Find where the given text appears and provide that cell's center as [X, Y] coordinate. 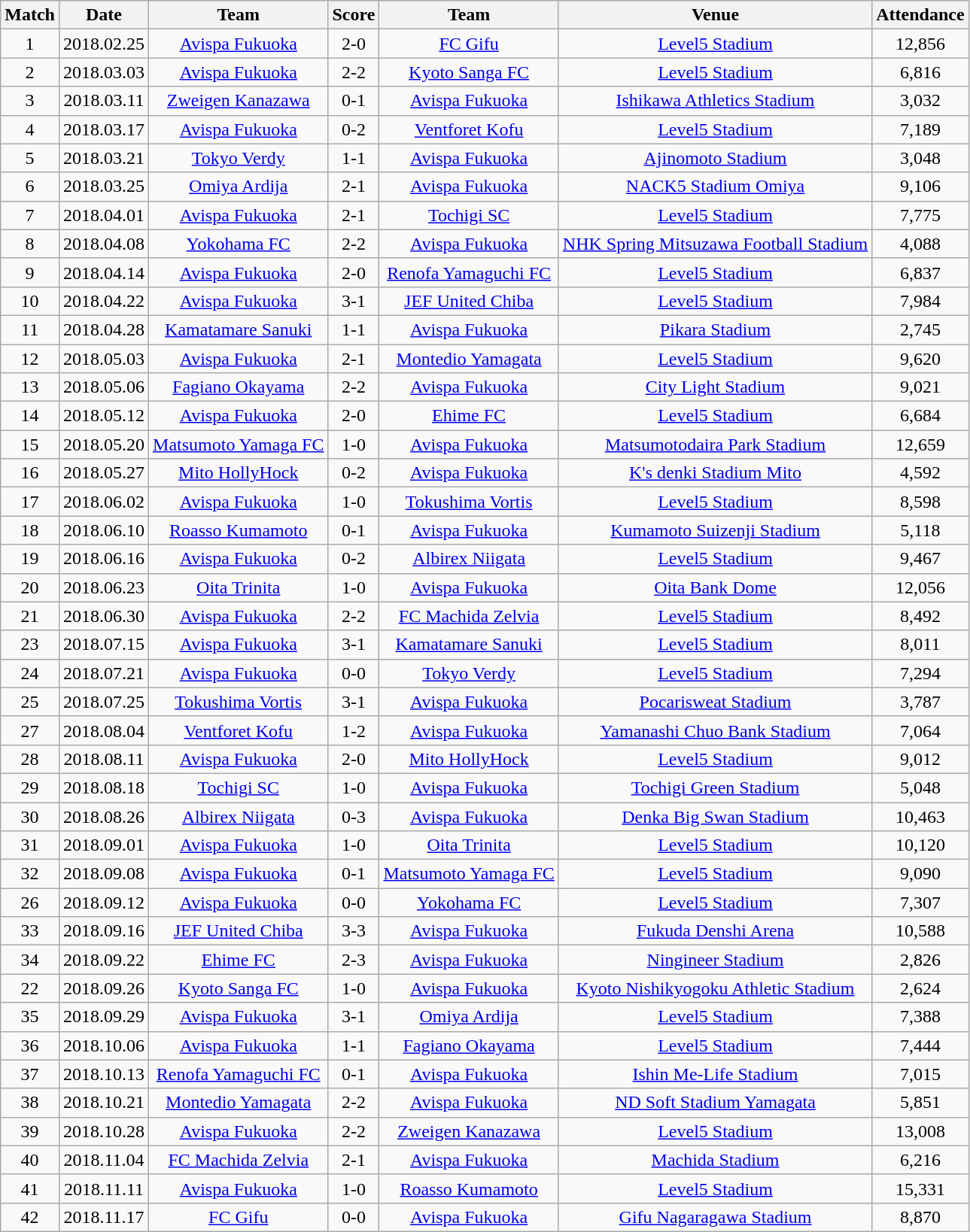
21 [30, 616]
9,620 [920, 359]
5,118 [920, 530]
4,088 [920, 244]
1-2 [354, 730]
3-3 [354, 931]
42 [30, 1217]
2018.10.06 [104, 1045]
9,012 [920, 759]
31 [30, 845]
2-3 [354, 960]
13 [30, 387]
2018.08.26 [104, 816]
9,090 [920, 874]
Fukuda Denshi Arena [715, 931]
1 [30, 44]
18 [30, 530]
Pocarisweat Stadium [715, 702]
7,984 [920, 301]
36 [30, 1045]
16 [30, 473]
7,307 [920, 903]
2018.05.27 [104, 473]
39 [30, 1131]
9,467 [920, 559]
Ajinomoto Stadium [715, 158]
7,015 [920, 1074]
NHK Spring Mitsuzawa Football Stadium [715, 244]
2018.09.12 [104, 903]
15 [30, 445]
2018.09.01 [104, 845]
2018.09.08 [104, 874]
Date [104, 15]
34 [30, 960]
2,745 [920, 329]
4,592 [920, 473]
14 [30, 416]
2018.07.21 [104, 673]
25 [30, 702]
2018.03.11 [104, 101]
2018.06.10 [104, 530]
10,463 [920, 816]
8,870 [920, 1217]
2018.11.04 [104, 1160]
10,588 [920, 931]
2018.03.03 [104, 72]
2018.02.25 [104, 44]
5,048 [920, 787]
10 [30, 301]
9 [30, 272]
7,189 [920, 129]
NACK5 Stadium Omiya [715, 187]
2018.06.30 [104, 616]
7,064 [920, 730]
2018.11.17 [104, 1217]
5 [30, 158]
2018.09.29 [104, 1017]
ND Soft Stadium Yamagata [715, 1103]
2,826 [920, 960]
2018.04.08 [104, 244]
2018.05.06 [104, 387]
Ishin Me-Life Stadium [715, 1074]
2018.08.11 [104, 759]
Match [30, 15]
Gifu Nagaragawa Stadium [715, 1217]
28 [30, 759]
2018.06.02 [104, 502]
8,011 [920, 645]
3,032 [920, 101]
3,048 [920, 158]
8 [30, 244]
Ningineer Stadium [715, 960]
2018.09.22 [104, 960]
2018.05.03 [104, 359]
2018.06.16 [104, 559]
Attendance [920, 15]
12,856 [920, 44]
2018.04.01 [104, 215]
2018.06.23 [104, 587]
7,388 [920, 1017]
38 [30, 1103]
23 [30, 645]
Machida Stadium [715, 1160]
2018.10.21 [104, 1103]
2018.04.22 [104, 301]
2018.08.18 [104, 787]
City Light Stadium [715, 387]
Tochigi Green Stadium [715, 787]
Pikara Stadium [715, 329]
7,444 [920, 1045]
Score [354, 15]
0-3 [354, 816]
Kumamoto Suizenji Stadium [715, 530]
2018.10.28 [104, 1131]
7,775 [920, 215]
29 [30, 787]
6,816 [920, 72]
11 [30, 329]
37 [30, 1074]
2018.08.04 [104, 730]
32 [30, 874]
2018.04.28 [104, 329]
Kyoto Nishikyogoku Athletic Stadium [715, 988]
2018.05.12 [104, 416]
Yamanashi Chuo Bank Stadium [715, 730]
26 [30, 903]
2018.04.14 [104, 272]
2 [30, 72]
6,837 [920, 272]
12,056 [920, 587]
3 [30, 101]
30 [30, 816]
Denka Big Swan Stadium [715, 816]
20 [30, 587]
35 [30, 1017]
Ishikawa Athletics Stadium [715, 101]
Oita Bank Dome [715, 587]
15,331 [920, 1188]
2018.07.15 [104, 645]
9,106 [920, 187]
33 [30, 931]
2018.09.26 [104, 988]
13,008 [920, 1131]
2018.07.25 [104, 702]
9,021 [920, 387]
2,624 [920, 988]
8,598 [920, 502]
2018.11.11 [104, 1188]
19 [30, 559]
2018.05.20 [104, 445]
K's denki Stadium Mito [715, 473]
4 [30, 129]
3,787 [920, 702]
22 [30, 988]
27 [30, 730]
10,120 [920, 845]
6,684 [920, 416]
41 [30, 1188]
40 [30, 1160]
7 [30, 215]
12 [30, 359]
Matsumotodaira Park Stadium [715, 445]
2018.10.13 [104, 1074]
24 [30, 673]
5,851 [920, 1103]
8,492 [920, 616]
17 [30, 502]
2018.03.25 [104, 187]
2018.03.17 [104, 129]
2018.09.16 [104, 931]
12,659 [920, 445]
6,216 [920, 1160]
7,294 [920, 673]
2018.03.21 [104, 158]
6 [30, 187]
Venue [715, 15]
